Scan for the cell matching the given text and deliver its (X, Y) coordinate at center. 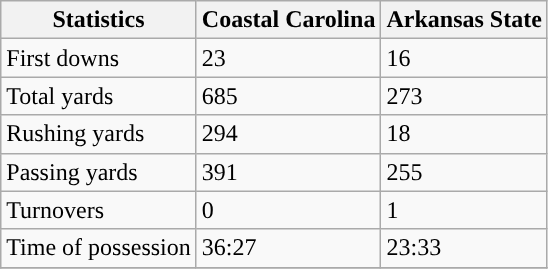
23 (288, 58)
Arkansas State (464, 20)
255 (464, 172)
Passing yards (99, 172)
391 (288, 172)
Coastal Carolina (288, 20)
Turnovers (99, 210)
685 (288, 96)
Time of possession (99, 248)
23:33 (464, 248)
0 (288, 210)
First downs (99, 58)
36:27 (288, 248)
Statistics (99, 20)
18 (464, 134)
16 (464, 58)
294 (288, 134)
Total yards (99, 96)
Rushing yards (99, 134)
273 (464, 96)
1 (464, 210)
